Return [X, Y] of the center of cell containing provided text 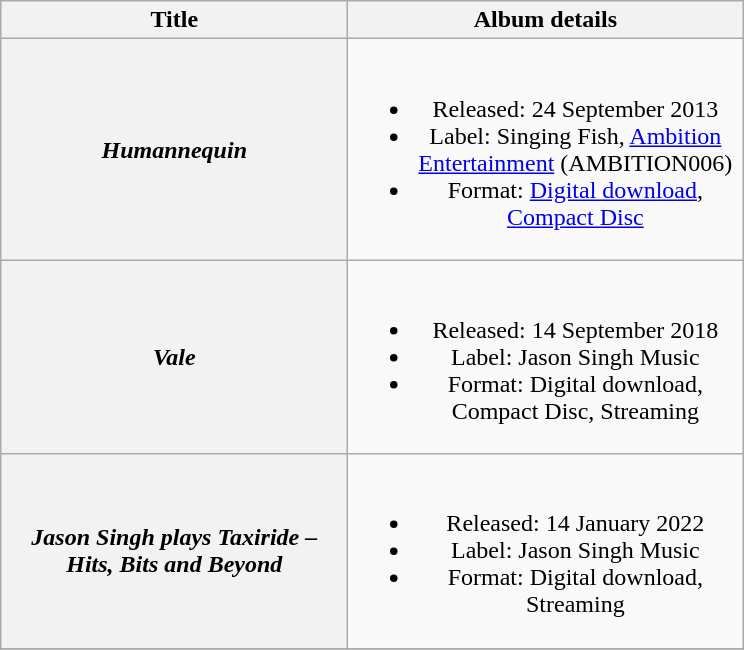
Humannequin [174, 150]
Album details [546, 20]
Released: 14 September 2018Label: Jason Singh MusicFormat: Digital download, Compact Disc, Streaming [546, 357]
Title [174, 20]
Vale [174, 357]
Released: 14 January 2022Label: Jason Singh MusicFormat: Digital download, Streaming [546, 551]
Released: 24 September 2013Label: Singing Fish, Ambition Entertainment (AMBITION006)Format: Digital download, Compact Disc [546, 150]
Jason Singh plays Taxiride – Hits, Bits and Beyond [174, 551]
